Capture the cell that displays the provided text and extract its [X, Y] central coordinate. 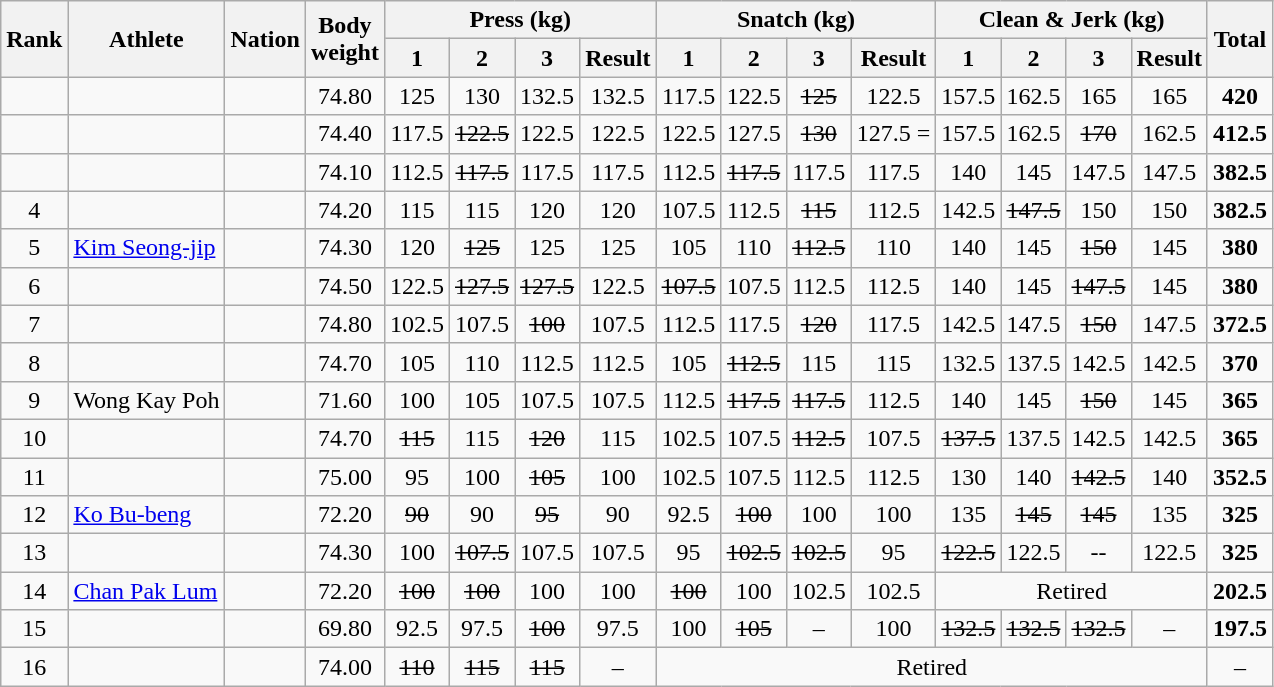
6 [34, 286]
Nation [265, 39]
14 [34, 591]
15 [34, 629]
10 [34, 438]
127.5 = [894, 134]
420 [1240, 96]
7 [34, 324]
74.20 [344, 210]
11 [34, 477]
Bodyweight [344, 39]
Athlete [146, 39]
9 [34, 400]
197.5 [1240, 629]
Ko Bu-beng [146, 515]
-- [1098, 553]
Press (kg) [520, 20]
Snatch (kg) [796, 20]
69.80 [344, 629]
Kim Seong-jip [146, 248]
412.5 [1240, 134]
13 [34, 553]
170 [1098, 134]
74.10 [344, 172]
74.50 [344, 286]
372.5 [1240, 324]
202.5 [1240, 591]
Wong Kay Poh [146, 400]
74.40 [344, 134]
12 [34, 515]
5 [34, 248]
75.00 [344, 477]
Clean & Jerk (kg) [1072, 20]
Total [1240, 39]
16 [34, 667]
352.5 [1240, 477]
74.00 [344, 667]
Chan Pak Lum [146, 591]
8 [34, 362]
Rank [34, 39]
71.60 [344, 400]
370 [1240, 362]
4 [34, 210]
